From the cell containing the given text, extract its center point as (x, y) coordinate. 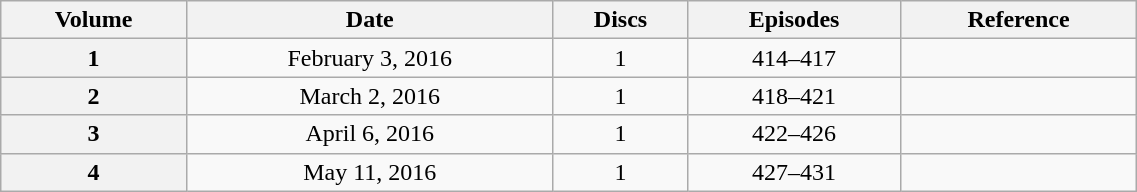
Volume (94, 20)
Discs (620, 20)
Date (370, 20)
February 3, 2016 (370, 58)
4 (94, 172)
418–421 (794, 96)
April 6, 2016 (370, 134)
414–417 (794, 58)
May 11, 2016 (370, 172)
3 (94, 134)
422–426 (794, 134)
2 (94, 96)
Episodes (794, 20)
427–431 (794, 172)
Reference (1018, 20)
March 2, 2016 (370, 96)
